Scan for the cell matching the given text and deliver its [X, Y] coordinate at center. 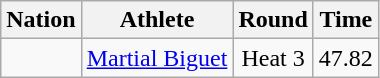
Heat 3 [273, 58]
Nation [41, 20]
Time [346, 20]
Athlete [157, 20]
Round [273, 20]
Martial Biguet [157, 58]
47.82 [346, 58]
